Output the (X, Y) coordinate of the center of the cell containing the given text.  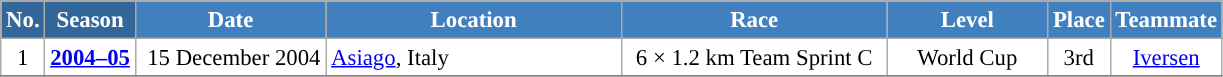
3rd (1079, 58)
15 December 2004 (230, 58)
Season (90, 20)
2004–05 (90, 58)
Iversen (1166, 58)
Teammate (1166, 20)
No. (23, 20)
Date (230, 20)
Location (474, 20)
Asiago, Italy (474, 58)
1 (23, 58)
Place (1079, 20)
World Cup (968, 58)
6 × 1.2 km Team Sprint C (754, 58)
Level (968, 20)
Race (754, 20)
